Extract the (x, y) coordinate from the center of the cell holding the provided text.  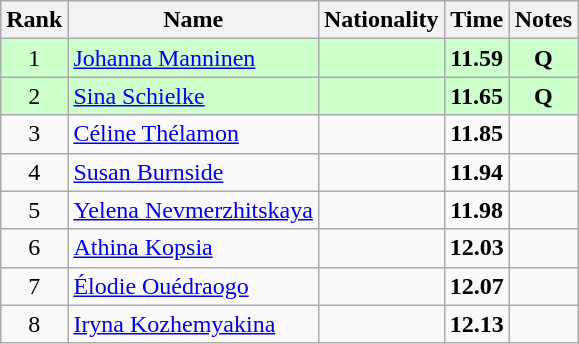
Athina Kopsia (194, 248)
1 (34, 58)
11.94 (476, 172)
Yelena Nevmerzhitskaya (194, 210)
Johanna Manninen (194, 58)
11.65 (476, 96)
Notes (543, 20)
12.07 (476, 286)
Name (194, 20)
11.59 (476, 58)
Susan Burnside (194, 172)
Rank (34, 20)
Time (476, 20)
Élodie Ouédraogo (194, 286)
2 (34, 96)
Nationality (381, 20)
11.85 (476, 134)
12.03 (476, 248)
Céline Thélamon (194, 134)
12.13 (476, 324)
4 (34, 172)
3 (34, 134)
5 (34, 210)
6 (34, 248)
Iryna Kozhemyakina (194, 324)
Sina Schielke (194, 96)
8 (34, 324)
11.98 (476, 210)
7 (34, 286)
